From the cell containing the given text, extract its center point as [x, y] coordinate. 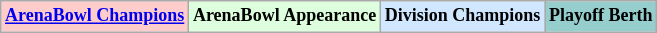
ArenaBowl Champions [95, 16]
Division Champions [462, 16]
ArenaBowl Appearance [285, 16]
Playoff Berth [601, 16]
